Pinpoint the cell where the given text exists, returning its (x, y) midpoint coordinate. 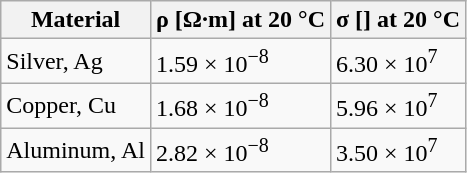
3.50 × 107 (398, 150)
5.96 × 107 (398, 106)
6.30 × 107 (398, 62)
1.68 × 10−8 (240, 106)
1.59 × 10−8 (240, 62)
Copper, Cu (76, 106)
σ [] at 20 °C (398, 20)
ρ [Ω·m] at 20 °C (240, 20)
2.82 × 10−8 (240, 150)
Silver, Ag (76, 62)
Aluminum, Al (76, 150)
Material (76, 20)
